Scan for the cell matching the given text and deliver its [x, y] coordinate at center. 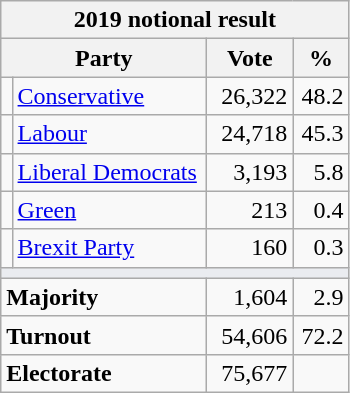
Party [104, 58]
0.3 [321, 248]
1,604 [250, 297]
% [321, 58]
Electorate [104, 373]
48.2 [321, 96]
72.2 [321, 335]
3,193 [250, 172]
Turnout [104, 335]
54,606 [250, 335]
Majority [104, 297]
45.3 [321, 134]
Brexit Party [110, 248]
5.8 [321, 172]
Labour [110, 134]
24,718 [250, 134]
2019 notional result [175, 20]
2.9 [321, 297]
26,322 [250, 96]
213 [250, 210]
Green [110, 210]
0.4 [321, 210]
Conservative [110, 96]
75,677 [250, 373]
160 [250, 248]
Liberal Democrats [110, 172]
Vote [250, 58]
